For the text-containing cell, return its midpoint in (x, y) coordinate format. 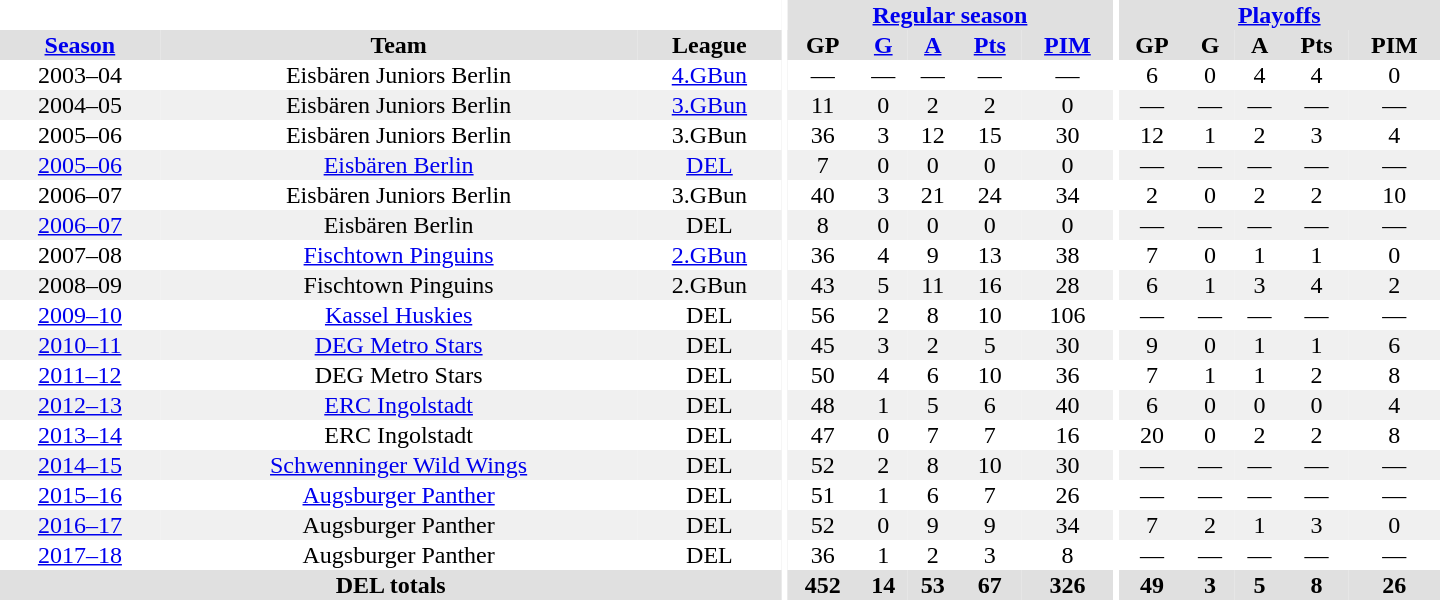
28 (1068, 285)
2012–13 (80, 405)
48 (823, 405)
24 (990, 195)
2011–12 (80, 375)
2008–09 (80, 285)
Team (399, 45)
2010–11 (80, 345)
2014–15 (80, 465)
43 (823, 285)
15 (990, 135)
13 (990, 255)
2004–05 (80, 105)
56 (823, 315)
Regular season (950, 15)
Playoffs (1280, 15)
50 (823, 375)
47 (823, 435)
53 (933, 585)
21 (933, 195)
2015–16 (80, 495)
45 (823, 345)
67 (990, 585)
Kassel Huskies (399, 315)
DEL totals (390, 585)
326 (1068, 585)
20 (1152, 435)
2013–14 (80, 435)
49 (1152, 585)
2003–04 (80, 75)
2009–10 (80, 315)
4.GBun (709, 75)
38 (1068, 255)
106 (1068, 315)
14 (883, 585)
2007–08 (80, 255)
2016–17 (80, 525)
Schwenninger Wild Wings (399, 465)
2017–18 (80, 555)
Season (80, 45)
League (709, 45)
51 (823, 495)
452 (823, 585)
